For the text-containing cell, return its midpoint in (X, Y) coordinate format. 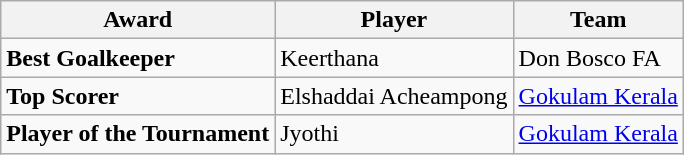
Award (138, 20)
Player (394, 20)
Top Scorer (138, 96)
Player of the Tournament (138, 134)
Don Bosco FA (598, 58)
Jyothi (394, 134)
Elshaddai Acheampong (394, 96)
Team (598, 20)
Best Goalkeeper (138, 58)
Keerthana (394, 58)
